Provide the [x, y] coordinate of the cell's center where the given text is located.  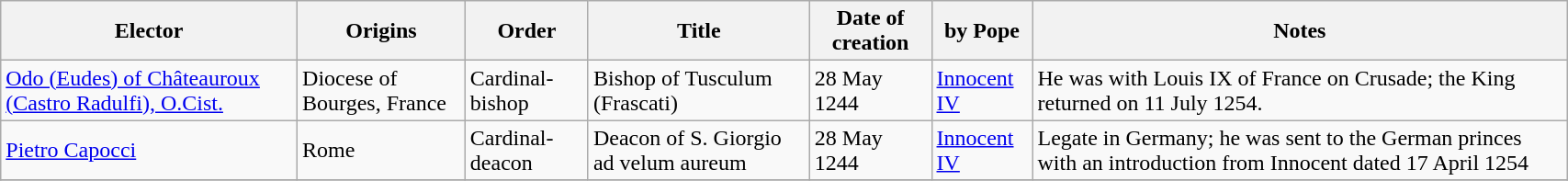
Odo (Eudes) of Châteauroux (Castro Radulfi), O.Cist. [149, 90]
Diocese of Bourges, France [382, 90]
Cardinal-bishop [526, 90]
Bishop of Tusculum (Frascati) [698, 90]
by Pope [982, 31]
Pietro Capocci [149, 151]
Elector [149, 31]
Cardinal-deacon [526, 151]
Origins [382, 31]
Notes [1300, 31]
Legate in Germany; he was sent to the German princes with an introduction from Innocent dated 17 April 1254 [1300, 151]
Deacon of S. Giorgio ad velum aureum [698, 151]
Order [526, 31]
Date of creation [871, 31]
Title [698, 31]
Rome [382, 151]
He was with Louis IX of France on Crusade; the King returned on 11 July 1254. [1300, 90]
